Find where the given text appears and provide that cell's center as [X, Y] coordinate. 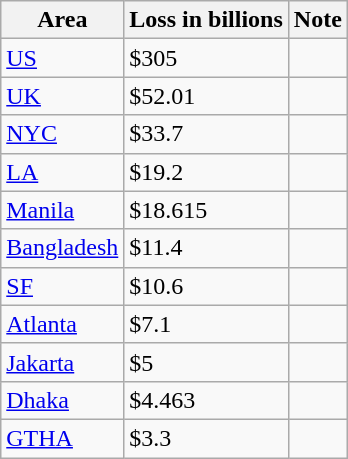
SF [62, 286]
Dhaka [62, 400]
Bangladesh [62, 248]
$11.4 [206, 248]
$18.615 [206, 210]
Jakarta [62, 362]
$19.2 [206, 172]
Note [318, 20]
$52.01 [206, 96]
$5 [206, 362]
$4.463 [206, 400]
$3.3 [206, 438]
Loss in billions [206, 20]
LA [62, 172]
Manila [62, 210]
$305 [206, 58]
$7.1 [206, 324]
NYC [62, 134]
GTHA [62, 438]
Atlanta [62, 324]
$10.6 [206, 286]
UK [62, 96]
Area [62, 20]
US [62, 58]
$33.7 [206, 134]
